Determine the (x, y) coordinate at the center of the cell enclosing the given text.  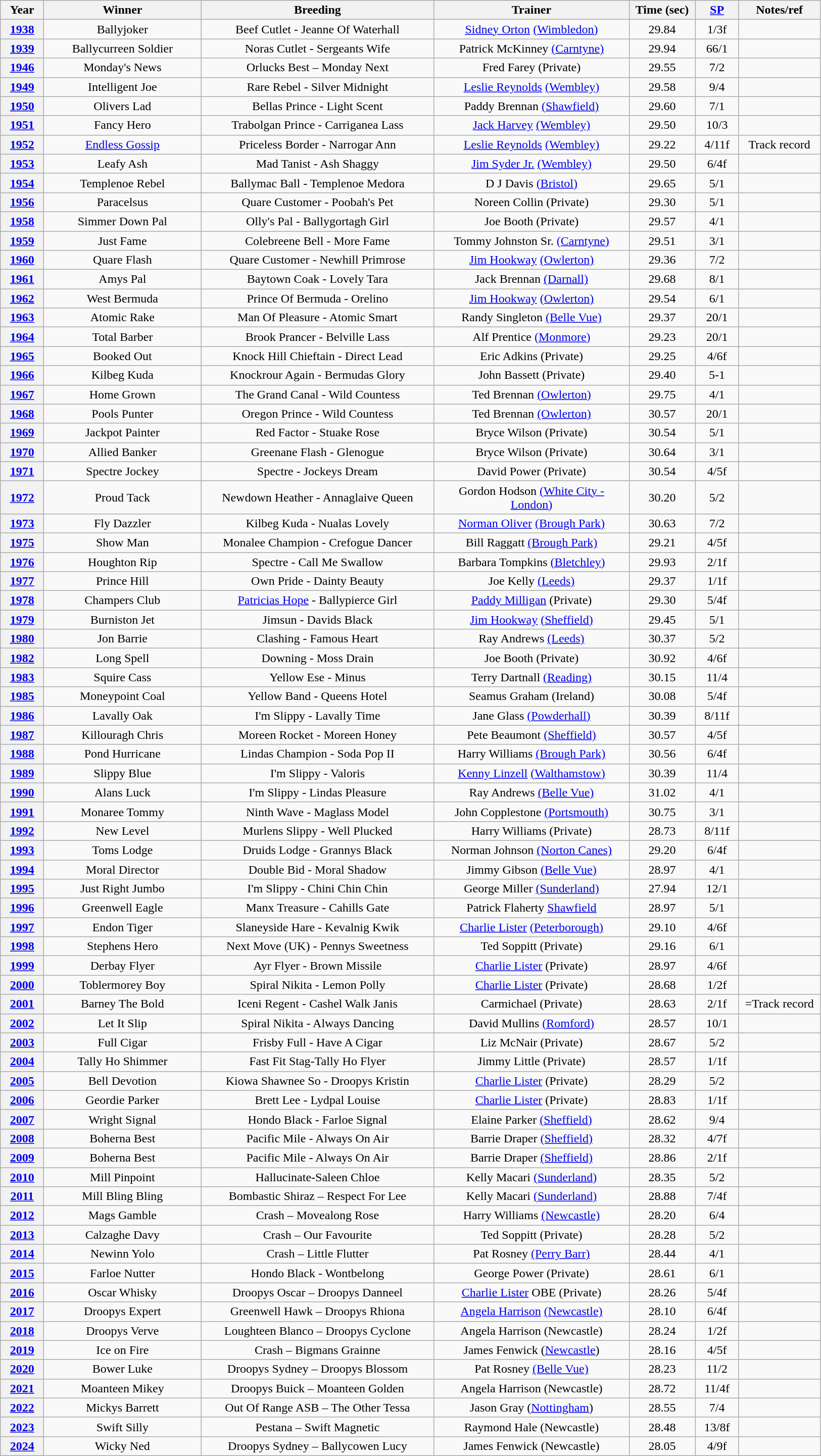
10/1 (717, 1023)
28.88 (662, 1196)
2018 (22, 1331)
31.02 (662, 792)
Geordie Parker (122, 1100)
2012 (22, 1216)
4/9f (717, 1446)
29.57 (662, 221)
1970 (22, 452)
28.16 (662, 1350)
Double Bid - Moral Shadow (317, 869)
Jack Harvey (Wembley) (532, 125)
Amys Pal (122, 279)
5-1 (717, 375)
Droopys Buick – Moanteen Golden (317, 1388)
Moanteen Mikey (122, 1388)
7/1 (717, 106)
1992 (22, 831)
David Power (Private) (532, 471)
Leafy Ash (122, 164)
Orlucks Best – Monday Next (317, 68)
Alans Luck (122, 792)
Priceless Border - Narrogar Ann (317, 144)
Tally Ho Shimmer (122, 1062)
Breeding (317, 10)
Droopys Oscar – Droopys Danneel (317, 1292)
Randy Singleton (Belle Vue) (532, 318)
Noreen Collin (Private) (532, 202)
Killouragh Chris (122, 735)
Quare Customer - Newhill Primrose (317, 260)
1969 (22, 433)
29.68 (662, 279)
30.92 (662, 658)
Wicky Ned (122, 1446)
2009 (22, 1158)
2013 (22, 1235)
Olivers Lad (122, 106)
Pond Hurricane (122, 754)
Norman Johnson (Norton Canes) (532, 850)
1959 (22, 241)
Toblermorey Boy (122, 985)
Loughteen Blanco – Droopys Cyclone (317, 1331)
Total Barber (122, 337)
1950 (22, 106)
Stephens Hero (122, 946)
Mad Tanist - Ash Shaggy (317, 164)
30.15 (662, 677)
Toms Lodge (122, 850)
29.45 (662, 620)
Wright Signal (122, 1119)
Greenwell Hawk – Droopys Rhiona (317, 1312)
Charlie Lister OBE (Private) (532, 1292)
29.10 (662, 927)
Slaneyside Hare - Kevalnig Kwik (317, 927)
Spiral Nikita - Lemon Polly (317, 985)
Hondo Black - Farloe Signal (317, 1119)
Paracelsus (122, 202)
Crash – Little Flutter (317, 1254)
Olly's Pal - Ballygortagh Girl (317, 221)
Endless Gossip (122, 144)
29.21 (662, 542)
Moreen Rocket - Moreen Honey (317, 735)
29.20 (662, 850)
Slippy Blue (122, 773)
2024 (22, 1446)
Yellow Band - Queens Hotel (317, 696)
Spectre Jockey (122, 471)
1954 (22, 183)
Time (sec) (662, 10)
28.05 (662, 1446)
1960 (22, 260)
Manx Treasure - Cahills Gate (317, 908)
28.73 (662, 831)
1949 (22, 87)
I'm Slippy - Valoris (317, 773)
Murlens Slippy - Well Plucked (317, 831)
29.65 (662, 183)
Track record (779, 144)
Show Man (122, 542)
Barbara Tompkins (Bletchley) (532, 562)
Mickys Barrett (122, 1408)
28.68 (662, 985)
Ballymac Ball - Templenoe Medora (317, 183)
1989 (22, 773)
1993 (22, 850)
1991 (22, 812)
Harry Williams (Private) (532, 831)
1972 (22, 497)
Bell Devotion (122, 1081)
Let It Slip (122, 1023)
28.86 (662, 1158)
Jim Hookway (Sheffield) (532, 620)
28.48 (662, 1427)
Paddy Brennan (Shawfield) (532, 106)
30.63 (662, 523)
Ray Andrews (Leeds) (532, 639)
Allied Banker (122, 452)
Kilbeg Kuda - Nualas Lovely (317, 523)
Oscar Whisky (122, 1292)
Pools Punter (122, 414)
SP (717, 10)
Spiral Nikita - Always Dancing (317, 1023)
Barney The Bold (122, 1004)
30.37 (662, 639)
2001 (22, 1004)
13/8f (717, 1427)
Red Factor - Stuake Rose (317, 433)
Jim Syder Jr. (Wembley) (532, 164)
Ayr Flyer - Brown Missile (317, 966)
Mill Pinpoint (122, 1177)
27.94 (662, 889)
1965 (22, 356)
John Bassett (Private) (532, 375)
Oregon Prince - Wild Countess (317, 414)
Derbay Flyer (122, 966)
Beef Cutlet - Jeanne Of Waterhall (317, 29)
Jason Gray (Nottingham) (532, 1408)
Clashing - Famous Heart (317, 639)
1968 (22, 414)
1962 (22, 298)
Lindas Champion - Soda Pop II (317, 754)
1946 (22, 68)
I'm Slippy - Lindas Pleasure (317, 792)
Jack Brennan (Darnall) (532, 279)
Jackpot Painter (122, 433)
1990 (22, 792)
2004 (22, 1062)
Burniston Jet (122, 620)
Mags Gamble (122, 1216)
2000 (22, 985)
Harry Williams (Brough Park) (532, 754)
1988 (22, 754)
Downing - Moss Drain (317, 658)
Crash – Our Favourite (317, 1235)
29.51 (662, 241)
Brook Prancer - Belville Lass (317, 337)
Quare Flash (122, 260)
Booked Out (122, 356)
=Track record (779, 1004)
Kilbeg Kuda (122, 375)
George Power (Private) (532, 1273)
I'm Slippy - Lavally Time (317, 716)
29.36 (662, 260)
1971 (22, 471)
Sidney Orton (Wimbledon) (532, 29)
8/1 (717, 279)
1967 (22, 394)
Knock Hill Chieftain - Direct Lead (317, 356)
Droopys Verve (122, 1331)
Intelligent Joe (122, 87)
Liz McNair (Private) (532, 1042)
4/7f (717, 1138)
Champers Club (122, 600)
1980 (22, 639)
1979 (22, 620)
Eric Adkins (Private) (532, 356)
Bower Luke (122, 1369)
West Bermuda (122, 298)
Full Cigar (122, 1042)
28.83 (662, 1100)
Droopys Expert (122, 1312)
2008 (22, 1138)
2002 (22, 1023)
1938 (22, 29)
Droopys Sydney – Droopys Blossom (317, 1369)
2010 (22, 1177)
Simmer Down Pal (122, 221)
2005 (22, 1081)
1998 (22, 946)
Pat Rosney (Perry Barr) (532, 1254)
1987 (22, 735)
Kiowa Shawnee So - Droopys Kristin (317, 1081)
2022 (22, 1408)
Long Spell (122, 658)
1977 (22, 581)
Squire Cass (122, 677)
Bellas Prince - Light Scent (317, 106)
29.58 (662, 87)
28.28 (662, 1235)
Winner (122, 10)
Fly Dazzler (122, 523)
2006 (22, 1100)
Seamus Graham (Ireland) (532, 696)
Endon Tiger (122, 927)
1973 (22, 523)
Year (22, 10)
Iceni Regent - Cashel Walk Janis (317, 1004)
30.20 (662, 497)
Trabolgan Prince - Carriganea Lass (317, 125)
George Miller (Sunderland) (532, 889)
2019 (22, 1350)
29.22 (662, 144)
Carmichael (Private) (532, 1004)
1994 (22, 869)
1952 (22, 144)
Alf Prentice (Monmore) (532, 337)
28.23 (662, 1369)
29.54 (662, 298)
29.84 (662, 29)
Patrick McKinney (Carntyne) (532, 48)
Ice on Fire (122, 1350)
29.25 (662, 356)
1983 (22, 677)
Houghton Rip (122, 562)
John Copplestone (Portsmouth) (532, 812)
11/4f (717, 1388)
28.29 (662, 1081)
30.64 (662, 452)
Notes/ref (779, 10)
Joe Kelly (Leeds) (532, 581)
2007 (22, 1119)
Rare Rebel - Silver Midnight (317, 87)
Knockrour Again - Bermudas Glory (317, 375)
Newinn Yolo (122, 1254)
Paddy Milligan (Private) (532, 600)
7/4f (717, 1196)
2016 (22, 1292)
Pete Beaumont (Sheffield) (532, 735)
Raymond Hale (Newcastle) (532, 1427)
Mill Bling Bling (122, 1196)
Patricias Hope - Ballypierce Girl (317, 600)
Droopys Sydney – Ballycowen Lucy (317, 1446)
2003 (22, 1042)
Jane Glass (Powderhall) (532, 716)
12/1 (717, 889)
Home Grown (122, 394)
28.63 (662, 1004)
New Level (122, 831)
Crash – Movealong Rose (317, 1216)
Man Of Pleasure - Atomic Smart (317, 318)
The Grand Canal - Wild Countess (317, 394)
Bill Raggatt (Brough Park) (532, 542)
Elaine Parker (Sheffield) (532, 1119)
Greenwell Eagle (122, 908)
Harry Williams (Newcastle) (532, 1216)
66/1 (717, 48)
Yellow Ese - Minus (317, 677)
Monalee Champion - Crefogue Dancer (317, 542)
1964 (22, 337)
Out Of Range ASB – The Other Tessa (317, 1408)
28.44 (662, 1254)
Bombastic Shiraz – Respect For Lee (317, 1196)
Newdown Heather - Annaglaive Queen (317, 497)
11/2 (717, 1369)
Fancy Hero (122, 125)
Jon Barrie (122, 639)
Atomic Rake (122, 318)
28.20 (662, 1216)
29.40 (662, 375)
Moneypoint Coal (122, 696)
Next Move (UK) - Pennys Sweetness (317, 946)
1958 (22, 221)
Jimmy Gibson (Belle Vue) (532, 869)
Spectre - Call Me Swallow (317, 562)
29.93 (662, 562)
1956 (22, 202)
1975 (22, 542)
28.35 (662, 1177)
Norman Oliver (Brough Park) (532, 523)
1978 (22, 600)
Terry Dartnall (Reading) (532, 677)
29.60 (662, 106)
Brett Lee - Lydpal Louise (317, 1100)
29.23 (662, 337)
2023 (22, 1427)
1985 (22, 696)
Tommy Johnston Sr. (Carntyne) (532, 241)
Trainer (532, 10)
2014 (22, 1254)
Druids Lodge - Grannys Black (317, 850)
29.75 (662, 394)
Baytown Coak - Lovely Tara (317, 279)
Hallucinate-Saleen Chloe (317, 1177)
Gordon Hodson (White City - London) (532, 497)
1939 (22, 48)
28.61 (662, 1273)
30.08 (662, 696)
1996 (22, 908)
Jimsun - Davids Black (317, 620)
7/4 (717, 1408)
10/3 (717, 125)
Colebreene Bell - More Fame (317, 241)
28.10 (662, 1312)
Fast Fit Stag-Tally Ho Flyer (317, 1062)
28.32 (662, 1138)
1995 (22, 889)
1951 (22, 125)
29.55 (662, 68)
Ninth Wave - Maglass Model (317, 812)
Spectre - Jockeys Dream (317, 471)
1953 (22, 164)
Monday's News (122, 68)
Ballycurreen Soldier (122, 48)
Jimmy Little (Private) (532, 1062)
2015 (22, 1273)
Prince Hill (122, 581)
28.55 (662, 1408)
1976 (22, 562)
1961 (22, 279)
Ray Andrews (Belle Vue) (532, 792)
Fred Farey (Private) (532, 68)
Moral Director (122, 869)
Lavally Oak (122, 716)
28.67 (662, 1042)
28.62 (662, 1119)
Noras Cutlet - Sergeants Wife (317, 48)
4/11f (717, 144)
Just Right Jumbo (122, 889)
1982 (22, 658)
Hondo Black - Wontbelong (317, 1273)
Charlie Lister (Peterborough) (532, 927)
Monaree Tommy (122, 812)
Greenane Flash - Glenogue (317, 452)
2017 (22, 1312)
Quare Customer - Poobah's Pet (317, 202)
1966 (22, 375)
28.24 (662, 1331)
30.56 (662, 754)
Kenny Linzell (Walthamstow) (532, 773)
Ballyjoker (122, 29)
1963 (22, 318)
29.94 (662, 48)
Swift Silly (122, 1427)
Pat Rosney (Belle Vue) (532, 1369)
6/4 (717, 1216)
David Mullins (Romford) (532, 1023)
Just Fame (122, 241)
1999 (22, 966)
Prince Of Bermuda - Orelino (317, 298)
Proud Tack (122, 497)
29.16 (662, 946)
1997 (22, 927)
2021 (22, 1388)
28.72 (662, 1388)
28.26 (662, 1292)
Calzaghe Davy (122, 1235)
2011 (22, 1196)
Frisby Full - Have A Cigar (317, 1042)
Templenoe Rebel (122, 183)
30.75 (662, 812)
Pestana – Swift Magnetic (317, 1427)
Farloe Nutter (122, 1273)
Crash – Bigmans Grainne (317, 1350)
D J Davis (Bristol) (532, 183)
Own Pride - Dainty Beauty (317, 581)
Patrick Flaherty Shawfield (532, 908)
I'm Slippy - Chini Chin Chin (317, 889)
2020 (22, 1369)
1/3f (717, 29)
1986 (22, 716)
